Search for the cell housing the specified text and yield its (x, y) center coordinate. 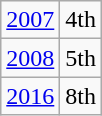
5th (81, 58)
8th (81, 96)
2008 (30, 58)
2016 (30, 96)
4th (81, 20)
2007 (30, 20)
